Detect which cell encompasses the target text, then output its [x, y] center coordinate. 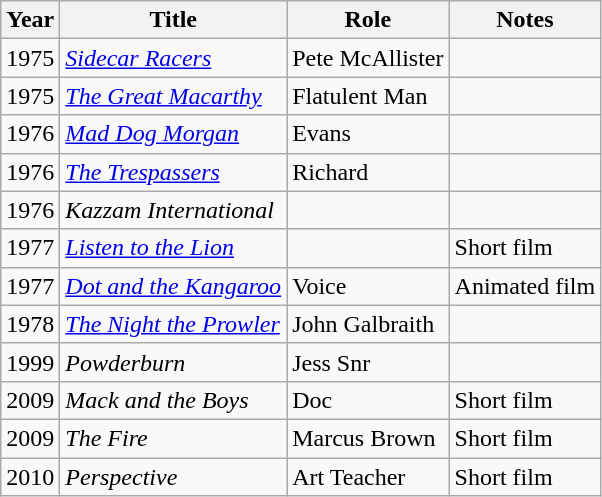
Title [174, 20]
Voice [368, 286]
Richard [368, 172]
Dot and the Kangaroo [174, 286]
The Fire [174, 438]
John Galbraith [368, 324]
Jess Snr [368, 362]
The Great Macarthy [174, 96]
Evans [368, 134]
Pete McAllister [368, 58]
Sidecar Racers [174, 58]
Kazzam International [174, 210]
Doc [368, 400]
The Night the Prowler [174, 324]
1999 [30, 362]
Mack and the Boys [174, 400]
Art Teacher [368, 477]
Flatulent Man [368, 96]
Notes [525, 20]
Marcus Brown [368, 438]
Role [368, 20]
Perspective [174, 477]
Powderburn [174, 362]
1978 [30, 324]
Year [30, 20]
Mad Dog Morgan [174, 134]
The Trespassers [174, 172]
Listen to the Lion [174, 248]
2010 [30, 477]
Animated film [525, 286]
